Find where the given text appears and provide that cell's center as (X, Y) coordinate. 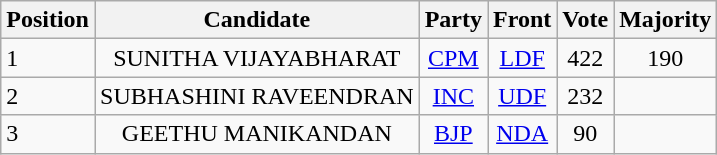
1 (48, 58)
232 (586, 96)
Vote (586, 20)
BJP (453, 134)
CPM (453, 58)
422 (586, 58)
Position (48, 20)
2 (48, 96)
Candidate (256, 20)
UDF (522, 96)
NDA (522, 134)
LDF (522, 58)
INC (453, 96)
Party (453, 20)
Majority (666, 20)
Front (522, 20)
190 (666, 58)
3 (48, 134)
90 (586, 134)
SUNITHA VIJAYABHARAT (256, 58)
GEETHU MANIKANDAN (256, 134)
SUBHASHINI RAVEENDRAN (256, 96)
